Determine the (X, Y) coordinate at the center of the cell enclosing the given text.  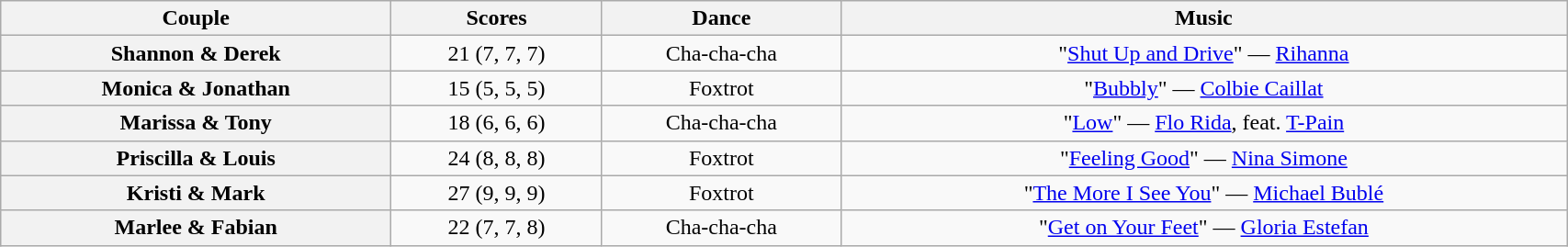
15 (5, 5, 5) (497, 88)
18 (6, 6, 6) (497, 123)
"Feeling Good" — Nina Simone (1203, 158)
Dance (721, 18)
Priscilla & Louis (197, 158)
27 (9, 9, 9) (497, 193)
21 (7, 7, 7) (497, 53)
22 (7, 7, 8) (497, 228)
Monica & Jonathan (197, 88)
Music (1203, 18)
"Shut Up and Drive" — Rihanna (1203, 53)
Couple (197, 18)
24 (8, 8, 8) (497, 158)
"Low" — Flo Rida, feat. T-Pain (1203, 123)
Marissa & Tony (197, 123)
Scores (497, 18)
"Bubbly" — Colbie Caillat (1203, 88)
Kristi & Mark (197, 193)
Shannon & Derek (197, 53)
"The More I See You" — Michael Bublé (1203, 193)
"Get on Your Feet" — Gloria Estefan (1203, 228)
Marlee & Fabian (197, 228)
